Output the (x, y) coordinate of the center of the cell containing the given text.  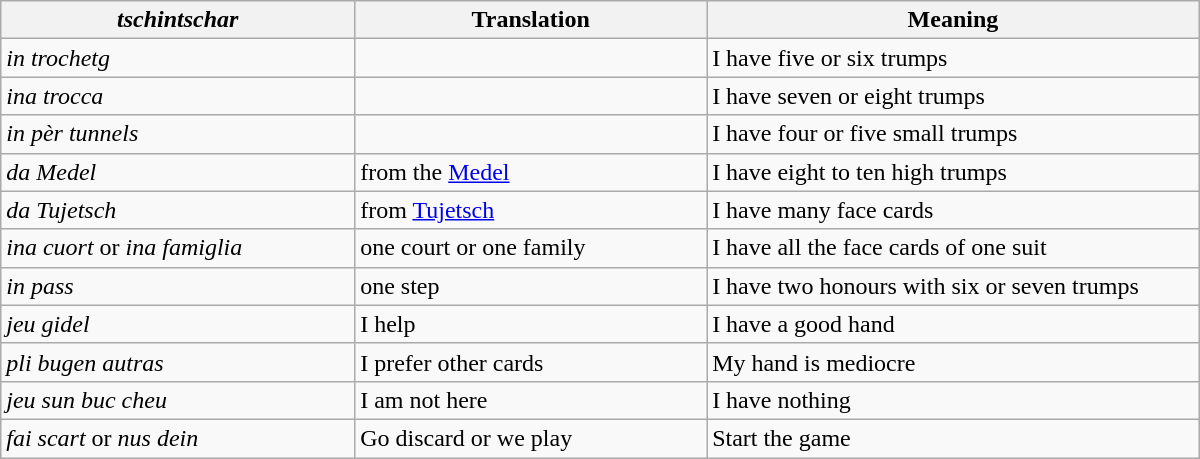
I am not here (531, 400)
fai scart or nus dein (178, 438)
jeu sun buc cheu (178, 400)
tschintschar (178, 20)
from Tujetsch (531, 210)
I have seven or eight trumps (954, 96)
ina cuort or ina famiglia (178, 248)
I have five or six trumps (954, 58)
one court or one family (531, 248)
jeu gidel (178, 324)
pli bugen autras (178, 362)
I have four or five small trumps (954, 134)
My hand is mediocre (954, 362)
ina trocca (178, 96)
Translation (531, 20)
I have eight to ten high trumps (954, 172)
I help (531, 324)
from the Medel (531, 172)
I have many face cards (954, 210)
Meaning (954, 20)
in trochetg (178, 58)
I have two honours with six or seven trumps (954, 286)
in pèr tunnels (178, 134)
I prefer other cards (531, 362)
da Tujetsch (178, 210)
Start the game (954, 438)
I have all the face cards of one suit (954, 248)
da Medel (178, 172)
one step (531, 286)
in pass (178, 286)
I have a good hand (954, 324)
Go discard or we play (531, 438)
I have nothing (954, 400)
